From the cell containing the given text, extract its center point as (X, Y) coordinate. 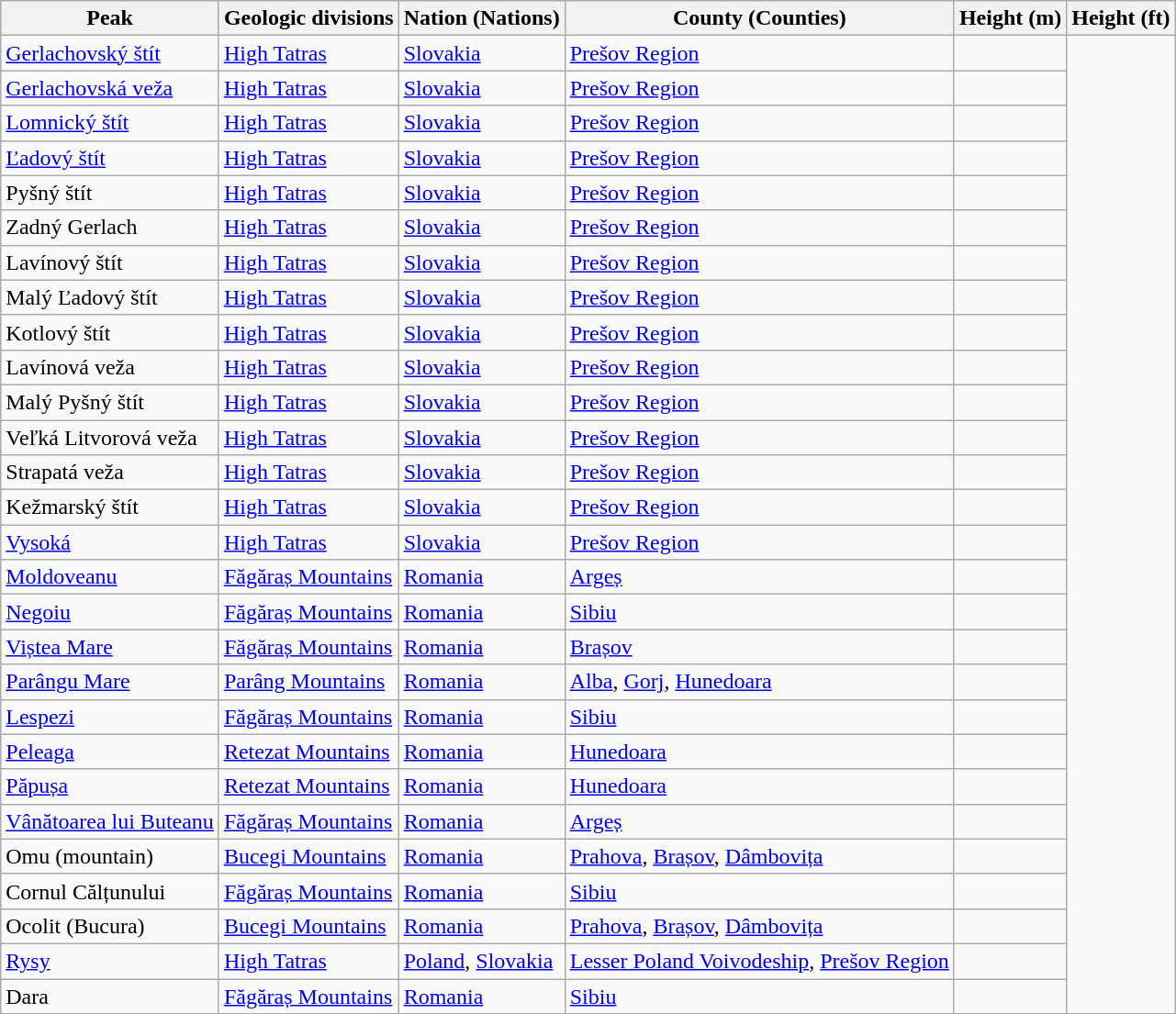
Zadný Gerlach (110, 228)
Rysy (110, 961)
Gerlachovská veža (110, 88)
Vysoká (110, 542)
Height (ft) (1121, 18)
Omu (mountain) (110, 856)
Kotlový štít (110, 332)
Alba, Gorj, Hunedoara (759, 682)
Poland, Slovakia (481, 961)
Parâng Mountains (308, 682)
Lespezi (110, 717)
Păpușa (110, 786)
Geologic divisions (308, 18)
Kežmarský štít (110, 507)
Height (m) (1010, 18)
Strapatá veža (110, 473)
Lesser Poland Voivodeship, Prešov Region (759, 961)
Brașov (759, 647)
Veľká Litvorová veža (110, 438)
Negoiu (110, 612)
Ocolit (Bucura) (110, 926)
Moldoveanu (110, 577)
Malý Pyšný štít (110, 402)
Gerlachovský štít (110, 53)
Dara (110, 996)
Peak (110, 18)
Vânătoarea lui Buteanu (110, 821)
Cornul Călțunului (110, 891)
Lavínový štít (110, 262)
Viștea Mare (110, 647)
Peleaga (110, 752)
Nation (Nations) (481, 18)
Malý Ľadový štít (110, 297)
Ľadový štít (110, 158)
Parângu Mare (110, 682)
Lomnický štít (110, 123)
County (Counties) (759, 18)
Pyšný štít (110, 193)
Lavínová veža (110, 367)
